Extract the (x, y) coordinate from the center of the cell holding the provided text.  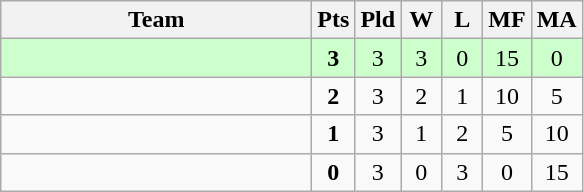
Team (156, 20)
Pts (334, 20)
MA (556, 20)
L (462, 20)
W (422, 20)
Pld (378, 20)
MF (507, 20)
